Detect which cell encompasses the target text, then output its [X, Y] center coordinate. 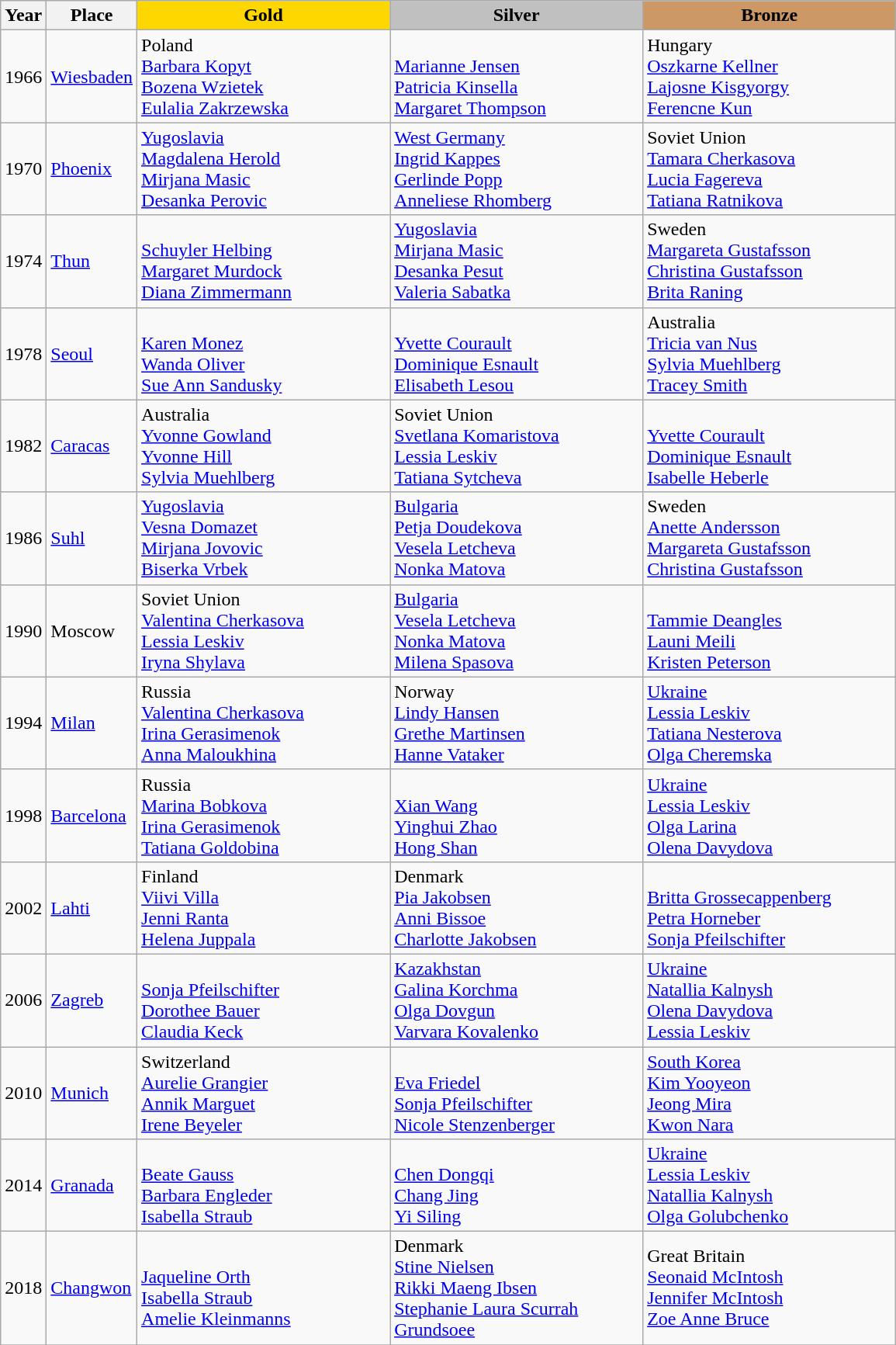
Schuyler HelbingMargaret MurdockDiana Zimmermann [264, 261]
Milan [92, 723]
Granada [92, 1186]
SwedenMargareta GustafssonChristina GustafssonBrita Raning [770, 261]
NorwayLindy HansenGrethe MartinsenHanne Vataker [517, 723]
Year [23, 16]
2006 [23, 1000]
1990 [23, 630]
YugoslaviaMirjana MasicDesanka PesutValeria Sabatka [517, 261]
Xian WangYinghui ZhaoHong Shan [517, 815]
Bronze [770, 16]
1994 [23, 723]
Zagreb [92, 1000]
Soviet UnionValentina CherkasovaLessia LeskivIryna Shylava [264, 630]
West GermanyIngrid KappesGerlinde PoppAnneliese Rhomberg [517, 169]
Thun [92, 261]
Lahti [92, 908]
Yvette CouraultDominique EsnaultElisabeth Lesou [517, 354]
HungaryOszkarne KellnerLajosne KisgyorgyFerencne Kun [770, 76]
South KoreaKim YooyeonJeong MiraKwon Nara [770, 1093]
2010 [23, 1093]
UkraineLessia LeskivTatiana NesterovaOlga Cheremska [770, 723]
DenmarkPia JakobsenAnni BissoeCharlotte Jakobsen [517, 908]
Place [92, 16]
1998 [23, 815]
Great BritainSeonaid McIntoshJennifer McIntoshZoe Anne Bruce [770, 1288]
SwedenAnette AnderssonMargareta GustafssonChristina Gustafsson [770, 539]
Britta GrossecappenbergPetra HorneberSonja Pfeilschifter [770, 908]
Suhl [92, 539]
DenmarkStine NielsenRikki Maeng IbsenStephanie Laura Scurrah Grundsoee [517, 1288]
1966 [23, 76]
Sonja PfeilschifterDorothee BauerClaudia Keck [264, 1000]
Karen MonezWanda OliverSue Ann Sandusky [264, 354]
Barcelona [92, 815]
YugoslaviaMagdalena HeroldMirjana MasicDesanka Perovic [264, 169]
Yvette CouraultDominique EsnaultIsabelle Heberle [770, 445]
RussiaValentina CherkasovaIrina GerasimenokAnna Maloukhina [264, 723]
Gold [264, 16]
Tammie DeanglesLauni MeiliKristen Peterson [770, 630]
Beate GaussBarbara EnglederIsabella Straub [264, 1186]
Soviet UnionSvetlana KomaristovaLessia LeskivTatiana Sytcheva [517, 445]
1978 [23, 354]
1982 [23, 445]
Moscow [92, 630]
1986 [23, 539]
Caracas [92, 445]
BulgariaPetja DoudekovaVesela LetchevaNonka Matova [517, 539]
2014 [23, 1186]
Marianne JensenPatricia KinsellaMargaret Thompson [517, 76]
Phoenix [92, 169]
Munich [92, 1093]
YugoslaviaVesna DomazetMirjana JovovicBiserka Vrbek [264, 539]
Seoul [92, 354]
PolandBarbara KopytBozena WzietekEulalia Zakrzewska [264, 76]
Chen DongqiChang JingYi Siling [517, 1186]
KazakhstanGalina KorchmaOlga DovgunVarvara Kovalenko [517, 1000]
FinlandViivi VillaJenni RantaHelena Juppala [264, 908]
2002 [23, 908]
Silver [517, 16]
1970 [23, 169]
Soviet UnionTamara CherkasovaLucia FagerevaTatiana Ratnikova [770, 169]
Wiesbaden [92, 76]
BulgariaVesela LetchevaNonka MatovaMilena Spasova [517, 630]
RussiaMarina BobkovaIrina GerasimenokTatiana Goldobina [264, 815]
SwitzerlandAurelie GrangierAnnik MarguetIrene Beyeler [264, 1093]
UkraineLessia LeskivNatallia KalnyshOlga Golubchenko [770, 1186]
Eva FriedelSonja PfeilschifterNicole Stenzenberger [517, 1093]
Changwon [92, 1288]
AustraliaYvonne GowlandYvonne HillSylvia Muehlberg [264, 445]
2018 [23, 1288]
UkraineLessia LeskivOlga LarinaOlena Davydova [770, 815]
AustraliaTricia van NusSylvia MuehlbergTracey Smith [770, 354]
1974 [23, 261]
Jaqueline OrthIsabella StraubAmelie Kleinmanns [264, 1288]
UkraineNatallia KalnyshOlena DavydovaLessia Leskiv [770, 1000]
